Detect which cell encompasses the target text, then output its [x, y] center coordinate. 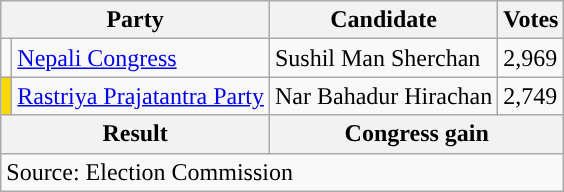
Sushil Man Sherchan [383, 58]
Votes [531, 20]
Nar Bahadur Hirachan [383, 96]
Candidate [383, 20]
2,749 [531, 96]
Result [136, 134]
Party [136, 20]
Source: Election Commission [282, 172]
Nepali Congress [141, 58]
2,969 [531, 58]
Rastriya Prajatantra Party [141, 96]
Congress gain [416, 134]
